Search for the cell housing the specified text and yield its (x, y) center coordinate. 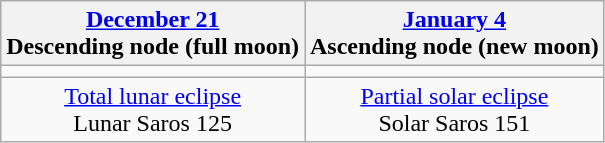
January 4Ascending node (new moon) (454, 34)
December 21Descending node (full moon) (153, 34)
Partial solar eclipseSolar Saros 151 (454, 110)
Total lunar eclipseLunar Saros 125 (153, 110)
